Return the (X, Y) coordinate for the center point of the cell that contains the specified text.  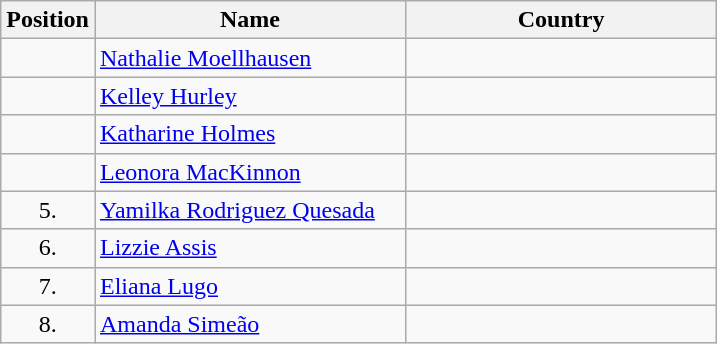
5. (48, 210)
Country (562, 20)
8. (48, 324)
Yamilka Rodriguez Quesada (250, 210)
Leonora MacKinnon (250, 172)
Katharine Holmes (250, 134)
Position (48, 20)
7. (48, 286)
Name (250, 20)
6. (48, 248)
Eliana Lugo (250, 286)
Nathalie Moellhausen (250, 58)
Lizzie Assis (250, 248)
Kelley Hurley (250, 96)
Amanda Simeão (250, 324)
